Extract the (x, y) coordinate from the center of the cell holding the provided text.  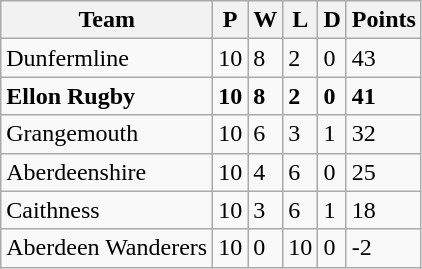
Dunfermline (107, 58)
Aberdeenshire (107, 172)
L (300, 20)
32 (384, 134)
P (230, 20)
W (266, 20)
D (332, 20)
Team (107, 20)
4 (266, 172)
Grangemouth (107, 134)
-2 (384, 248)
Points (384, 20)
41 (384, 96)
25 (384, 172)
Ellon Rugby (107, 96)
Aberdeen Wanderers (107, 248)
Caithness (107, 210)
43 (384, 58)
18 (384, 210)
